Identify which cell holds the provided text, then report its [X, Y] central coordinate. 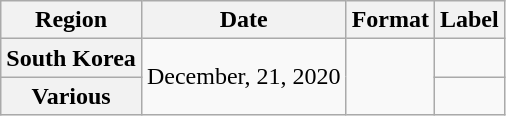
Date [244, 20]
South Korea [72, 58]
Various [72, 96]
Label [469, 20]
December, 21, 2020 [244, 77]
Format [390, 20]
Region [72, 20]
